Pinpoint the cell where the given text exists, returning its [X, Y] midpoint coordinate. 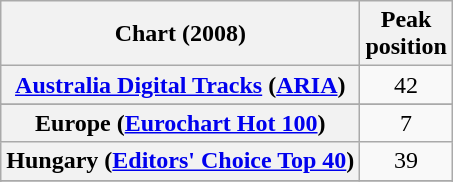
Chart (2008) [180, 34]
Peakposition [406, 34]
Hungary (Editors' Choice Top 40) [180, 161]
39 [406, 161]
Australia Digital Tracks (ARIA) [180, 85]
42 [406, 85]
Europe (Eurochart Hot 100) [180, 123]
7 [406, 123]
